Scan for the cell matching the given text and deliver its (X, Y) coordinate at center. 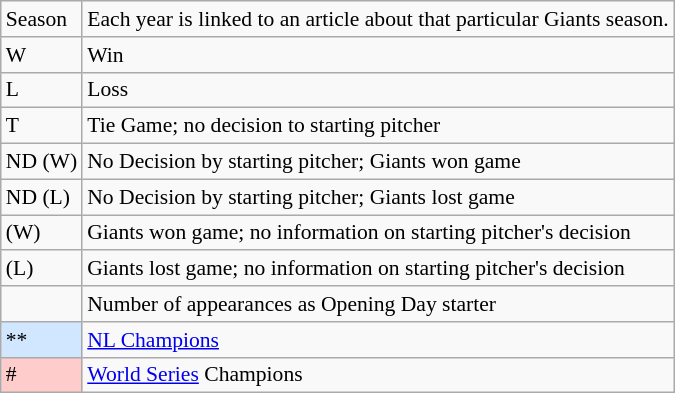
World Series Champions (378, 375)
** (42, 340)
No Decision by starting pitcher; Giants lost game (378, 197)
Number of appearances as Opening Day starter (378, 304)
Each year is linked to an article about that particular Giants season. (378, 19)
# (42, 375)
Giants lost game; no information on starting pitcher's decision (378, 269)
Giants won game; no information on starting pitcher's decision (378, 233)
NL Champions (378, 340)
T (42, 126)
No Decision by starting pitcher; Giants won game (378, 162)
ND (W) (42, 162)
Tie Game; no decision to starting pitcher (378, 126)
Season (42, 19)
Loss (378, 90)
ND (L) (42, 197)
Win (378, 55)
L (42, 90)
(L) (42, 269)
W (42, 55)
(W) (42, 233)
